Extract the [X, Y] coordinate from the center of the cell holding the provided text.  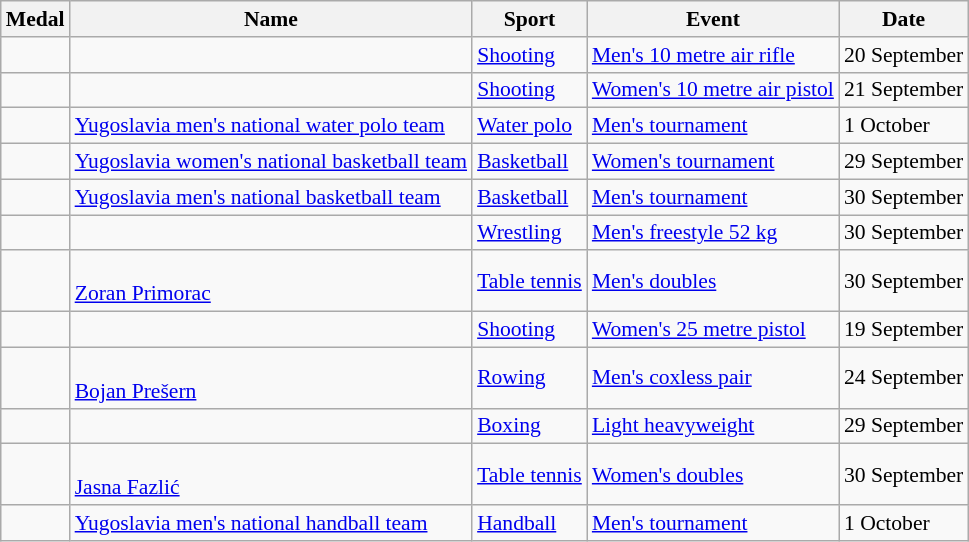
Women's 25 metre pistol [713, 330]
Handball [530, 523]
Women's tournament [713, 162]
24 September [904, 378]
Women's doubles [713, 474]
Zoran Primorac [271, 282]
Men's freestyle 52 kg [713, 233]
Bojan Prešern [271, 378]
Men's doubles [713, 282]
Boxing [530, 426]
Yugoslavia men's national water polo team [271, 126]
Water polo [530, 126]
Men's 10 metre air rifle [713, 55]
Wrestling [530, 233]
Jasna Fazlić [271, 474]
Yugoslavia men's national handball team [271, 523]
Medal [36, 19]
Event [713, 19]
20 September [904, 55]
Women's 10 metre air pistol [713, 90]
Yugoslavia women's national basketball team [271, 162]
Sport [530, 19]
Yugoslavia men's national basketball team [271, 197]
21 September [904, 90]
Name [271, 19]
Date [904, 19]
Light heavyweight [713, 426]
Men's coxless pair [713, 378]
19 September [904, 330]
Rowing [530, 378]
